Find where the given text appears and provide that cell's center as (x, y) coordinate. 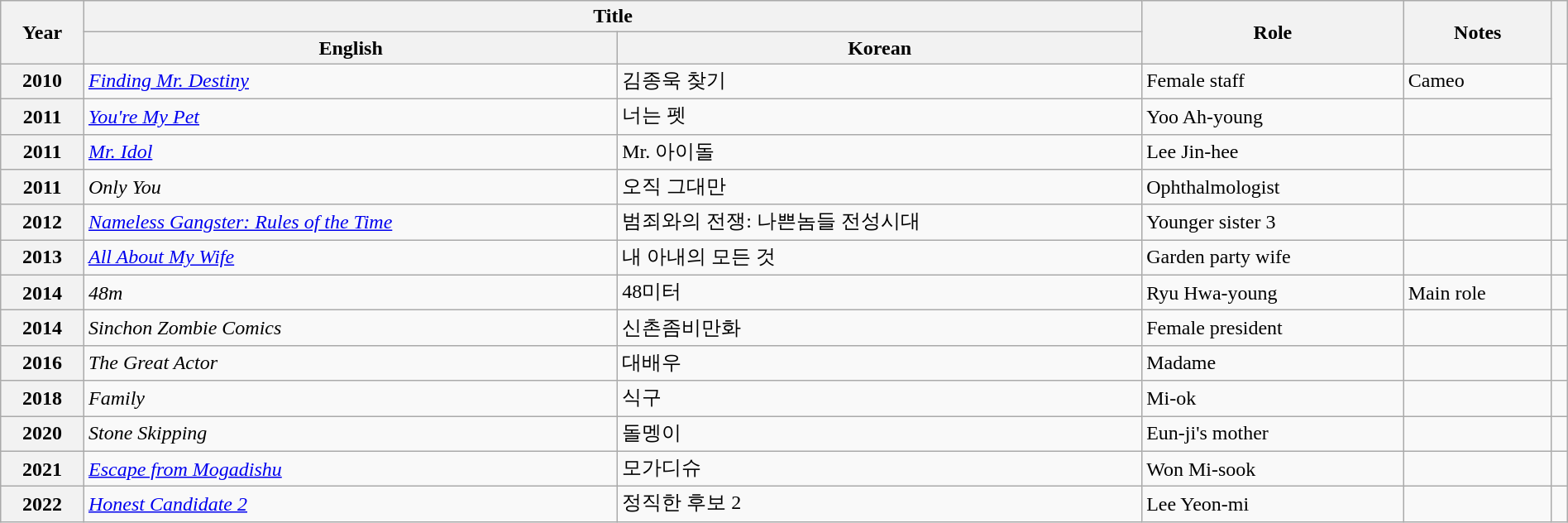
Role (1274, 32)
모가디슈 (880, 468)
Finding Mr. Destiny (351, 81)
2021 (43, 468)
Eun-ji's mother (1274, 434)
Nameless Gangster: Rules of the Time (351, 222)
You're My Pet (351, 116)
Year (43, 32)
Cameo (1477, 81)
Korean (880, 48)
대배우 (880, 362)
Madame (1274, 362)
Female president (1274, 328)
Yoo Ah-young (1274, 116)
The Great Actor (351, 362)
Mi-ok (1274, 399)
All About My Wife (351, 258)
2012 (43, 222)
Won Mi-sook (1274, 468)
정직한 후보 2 (880, 505)
범죄와의 전쟁: 나쁜놈들 전성시대 (880, 222)
2018 (43, 399)
Younger sister 3 (1274, 222)
48m (351, 293)
너는 펫 (880, 116)
식구 (880, 399)
내 아내의 모든 것 (880, 258)
Stone Skipping (351, 434)
2013 (43, 258)
2010 (43, 81)
Mr. 아이돌 (880, 152)
돌멩이 (880, 434)
2016 (43, 362)
Escape from Mogadishu (351, 468)
Main role (1477, 293)
Lee Jin-hee (1274, 152)
Family (351, 399)
Honest Candidate 2 (351, 505)
Notes (1477, 32)
English (351, 48)
Ryu Hwa-young (1274, 293)
신촌좀비만화 (880, 328)
Title (612, 17)
2020 (43, 434)
Sinchon Zombie Comics (351, 328)
48미터 (880, 293)
Ophthalmologist (1274, 187)
Only You (351, 187)
2022 (43, 505)
김종욱 찾기 (880, 81)
Garden party wife (1274, 258)
Lee Yeon-mi (1274, 505)
Female staff (1274, 81)
오직 그대만 (880, 187)
Mr. Idol (351, 152)
